Provide the (x, y) coordinate of the cell's center where the given text is located.  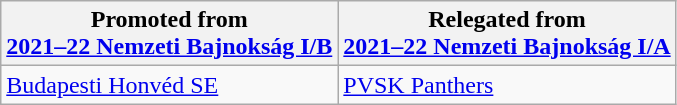
Budapesti Honvéd SE (170, 85)
Relegated from2021–22 Nemzeti Bajnokság I/A (507, 34)
PVSK Panthers (507, 85)
Promoted from2021–22 Nemzeti Bajnokság I/B (170, 34)
